Output the [X, Y] coordinate of the center of the cell containing the given text.  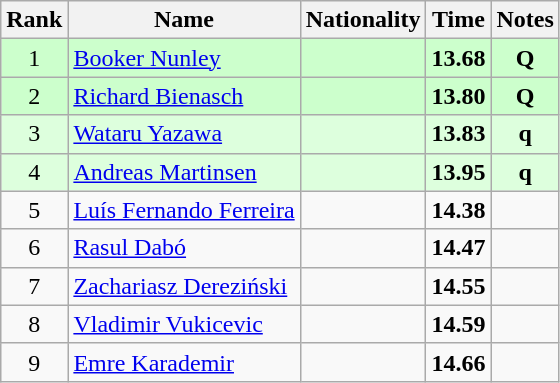
1 [34, 58]
14.47 [458, 248]
14.38 [458, 210]
7 [34, 286]
4 [34, 172]
Zachariasz Dereziński [184, 286]
8 [34, 324]
13.68 [458, 58]
14.55 [458, 286]
Luís Fernando Ferreira [184, 210]
9 [34, 362]
Richard Bienasch [184, 96]
Rasul Dabó [184, 248]
Time [458, 20]
5 [34, 210]
13.95 [458, 172]
14.59 [458, 324]
Wataru Yazawa [184, 134]
Vladimir Vukicevic [184, 324]
Name [184, 20]
2 [34, 96]
6 [34, 248]
3 [34, 134]
14.66 [458, 362]
Booker Nunley [184, 58]
Nationality [363, 20]
Andreas Martinsen [184, 172]
Rank [34, 20]
Emre Karademir [184, 362]
Notes [525, 20]
13.83 [458, 134]
13.80 [458, 96]
